Determine the (X, Y) coordinate at the center of the cell enclosing the given text.  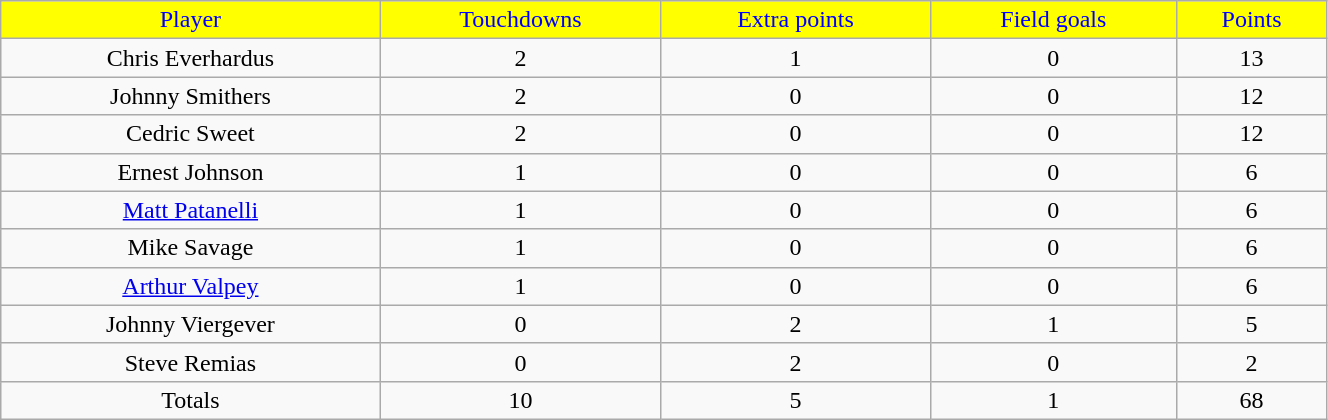
Arthur Valpey (190, 286)
Ernest Johnson (190, 172)
Totals (190, 400)
Johnny Viergever (190, 324)
Cedric Sweet (190, 134)
Mike Savage (190, 248)
Player (190, 20)
10 (520, 400)
Touchdowns (520, 20)
Matt Patanelli (190, 210)
Extra points (796, 20)
Chris Everhardus (190, 58)
Points (1252, 20)
Field goals (1054, 20)
13 (1252, 58)
Johnny Smithers (190, 96)
68 (1252, 400)
Steve Remias (190, 362)
